Determine the [X, Y] coordinate at the center of the cell enclosing the given text.  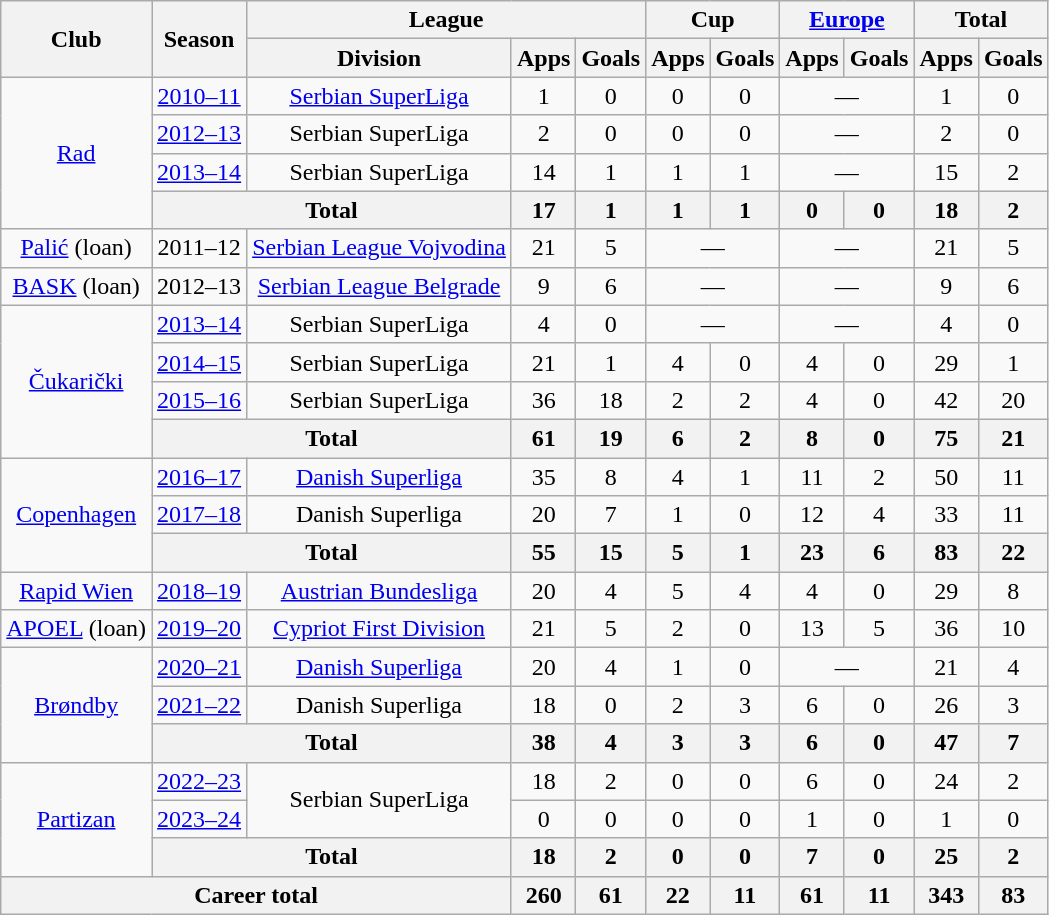
2011–12 [200, 248]
2023–24 [200, 819]
Cypriot First Division [380, 629]
2017–18 [200, 515]
Rapid Wien [76, 591]
260 [543, 895]
Copenhagen [76, 515]
47 [946, 743]
Cup [713, 20]
26 [946, 705]
BASK (loan) [76, 286]
Brøndby [76, 705]
Europe [847, 20]
2014–15 [200, 362]
Rad [76, 153]
12 [812, 515]
2010–11 [200, 96]
Career total [256, 895]
Čukarički [76, 381]
10 [1013, 629]
25 [946, 857]
38 [543, 743]
Partizan [76, 819]
23 [812, 553]
Season [200, 39]
55 [543, 553]
42 [946, 400]
343 [946, 895]
League [446, 20]
19 [611, 438]
2015–16 [200, 400]
17 [543, 210]
13 [812, 629]
2016–17 [200, 477]
Serbian League Belgrade [380, 286]
2019–20 [200, 629]
2022–23 [200, 781]
75 [946, 438]
33 [946, 515]
2021–22 [200, 705]
24 [946, 781]
Club [76, 39]
50 [946, 477]
35 [543, 477]
14 [543, 172]
Palić (loan) [76, 248]
2020–21 [200, 667]
Austrian Bundesliga [380, 591]
APOEL (loan) [76, 629]
Serbian League Vojvodina [380, 248]
2018–19 [200, 591]
Division [380, 58]
